Locate the cell with the specified text and output its [X, Y] center coordinate. 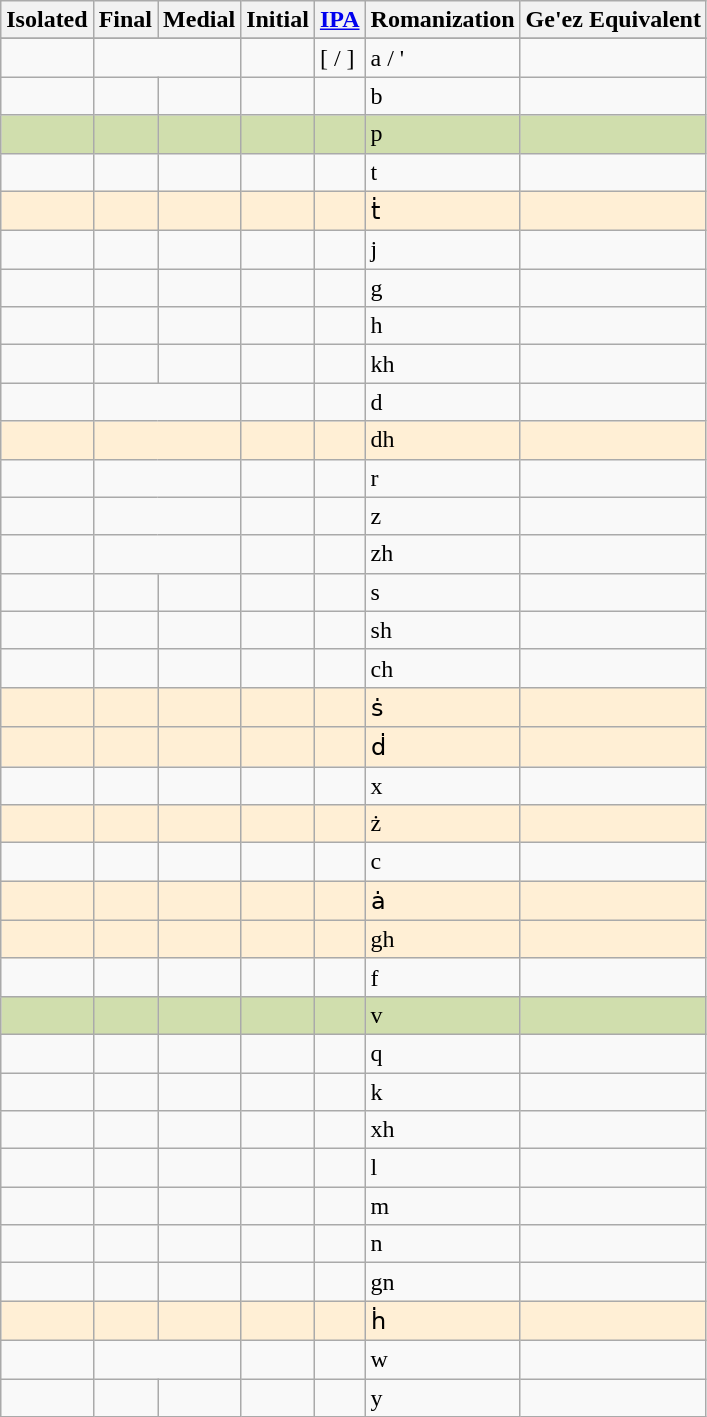
Ge'ez Equivalent [613, 20]
Final [125, 20]
r [442, 478]
Isolated [47, 20]
dh [442, 440]
j [442, 250]
[ / ] [340, 58]
n [442, 1244]
gn [442, 1282]
s [442, 592]
t [442, 172]
ch [442, 668]
ȧ [442, 901]
c [442, 862]
q [442, 1053]
z [442, 516]
w [442, 1359]
b [442, 96]
ṫ [442, 211]
a / ' [442, 58]
h [442, 326]
k [442, 1091]
ṡ [442, 707]
x [442, 785]
gh [442, 939]
m [442, 1206]
xh [442, 1130]
l [442, 1168]
f [442, 977]
d [442, 402]
kh [442, 364]
sh [442, 630]
p [442, 134]
y [442, 1397]
g [442, 288]
zh [442, 554]
v [442, 1015]
ḣ [442, 1321]
ḋ [442, 747]
IPA [340, 20]
Medial [200, 20]
ż [442, 824]
Initial [278, 20]
Romanization [442, 20]
